Scan for the cell matching the given text and deliver its (X, Y) coordinate at center. 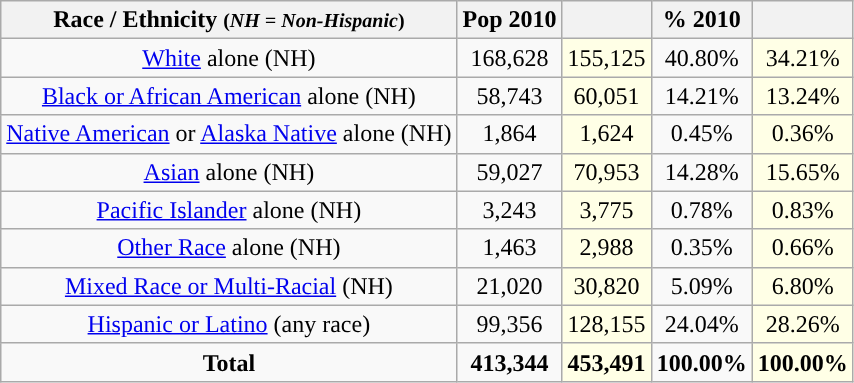
% 2010 (702, 20)
0.36% (802, 134)
Pacific Islander alone (NH) (229, 210)
60,051 (606, 96)
Pop 2010 (510, 20)
0.35% (702, 248)
30,820 (606, 286)
99,356 (510, 324)
0.83% (802, 210)
0.45% (702, 134)
40.80% (702, 58)
155,125 (606, 58)
28.26% (802, 324)
Total (229, 362)
70,953 (606, 172)
Asian alone (NH) (229, 172)
168,628 (510, 58)
15.65% (802, 172)
2,988 (606, 248)
Mixed Race or Multi-Racial (NH) (229, 286)
14.21% (702, 96)
5.09% (702, 286)
Hispanic or Latino (any race) (229, 324)
59,027 (510, 172)
453,491 (606, 362)
Race / Ethnicity (NH = Non-Hispanic) (229, 20)
3,775 (606, 210)
Black or African American alone (NH) (229, 96)
13.24% (802, 96)
3,243 (510, 210)
24.04% (702, 324)
1,864 (510, 134)
58,743 (510, 96)
128,155 (606, 324)
1,624 (606, 134)
0.78% (702, 210)
21,020 (510, 286)
6.80% (802, 286)
Other Race alone (NH) (229, 248)
White alone (NH) (229, 58)
413,344 (510, 362)
0.66% (802, 248)
Native American or Alaska Native alone (NH) (229, 134)
34.21% (802, 58)
14.28% (702, 172)
1,463 (510, 248)
